For the text-containing cell, return its midpoint in [x, y] coordinate format. 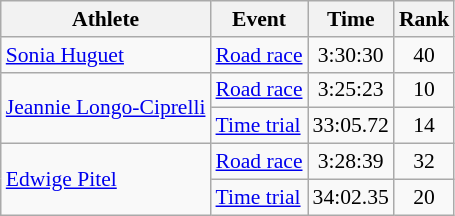
20 [424, 197]
Athlete [106, 19]
33:05.72 [351, 126]
3:30:30 [351, 55]
Jeannie Longo-Ciprelli [106, 108]
Sonia Huguet [106, 55]
Time [351, 19]
34:02.35 [351, 197]
10 [424, 90]
Edwige Pitel [106, 180]
3:28:39 [351, 162]
40 [424, 55]
3:25:23 [351, 90]
14 [424, 126]
32 [424, 162]
Rank [424, 19]
Event [260, 19]
